Return [x, y] of the center of cell containing provided text 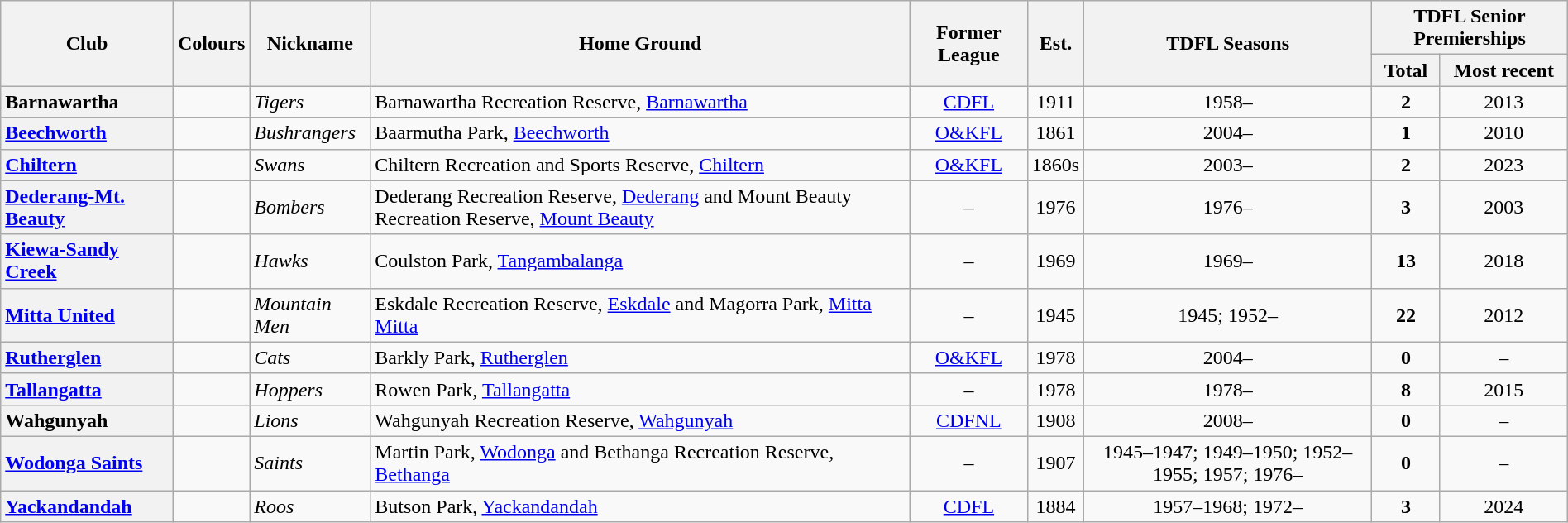
2003 [1503, 207]
1945 [1055, 314]
Dederang Recreation Reserve, Dederang and Mount Beauty Recreation Reserve, Mount Beauty [640, 207]
Chiltern Recreation and Sports Reserve, Chiltern [640, 165]
Beechworth [88, 133]
22 [1406, 314]
TDFL Seasons [1228, 43]
Most recent [1503, 70]
Barkly Park, Rutherglen [640, 357]
1969 [1055, 261]
Colours [211, 43]
2013 [1503, 102]
Hoppers [310, 389]
Nickname [310, 43]
Barnawartha Recreation Reserve, Barnawartha [640, 102]
1884 [1055, 506]
Lions [310, 420]
Wahgunyah [88, 420]
Bushrangers [310, 133]
Rutherglen [88, 357]
Wahgunyah Recreation Reserve, Wahgunyah [640, 420]
Butson Park, Yackandandah [640, 506]
Barnawartha [88, 102]
2015 [1503, 389]
1976– [1228, 207]
1907 [1055, 463]
Dederang-Mt. Beauty [88, 207]
Cats [310, 357]
1 [1406, 133]
8 [1406, 389]
Baarmutha Park, Beechworth [640, 133]
CDFNL [968, 420]
2023 [1503, 165]
Bombers [310, 207]
Coulston Park, Tangambalanga [640, 261]
1945–1947; 1949–1950; 1952–1955; 1957; 1976– [1228, 463]
1908 [1055, 420]
13 [1406, 261]
Tallangatta [88, 389]
Tigers [310, 102]
Roos [310, 506]
Est. [1055, 43]
Total [1406, 70]
1957–1968; 1972– [1228, 506]
1978– [1228, 389]
Chiltern [88, 165]
Mitta United [88, 314]
Eskdale Recreation Reserve, Eskdale and Magorra Park, Mitta Mitta [640, 314]
2008– [1228, 420]
2018 [1503, 261]
Swans [310, 165]
1945; 1952– [1228, 314]
Mountain Men [310, 314]
TDFL Senior Premierships [1470, 28]
Hawks [310, 261]
Saints [310, 463]
1958– [1228, 102]
2003– [1228, 165]
Rowen Park, Tallangatta [640, 389]
1969– [1228, 261]
1976 [1055, 207]
Home Ground [640, 43]
2010 [1503, 133]
2012 [1503, 314]
Club [88, 43]
Wodonga Saints [88, 463]
Yackandandah [88, 506]
1861 [1055, 133]
1860s [1055, 165]
2024 [1503, 506]
Kiewa-Sandy Creek [88, 261]
Former League [968, 43]
Martin Park, Wodonga and Bethanga Recreation Reserve, Bethanga [640, 463]
1911 [1055, 102]
